Detect which cell encompasses the target text, then output its (x, y) center coordinate. 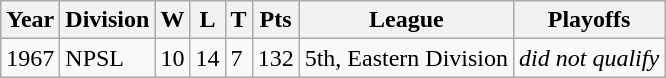
L (208, 20)
NPSL (108, 58)
132 (276, 58)
Year (30, 20)
14 (208, 58)
League (406, 20)
Pts (276, 20)
10 (172, 58)
T (238, 20)
W (172, 20)
Division (108, 20)
1967 (30, 58)
5th, Eastern Division (406, 58)
Playoffs (590, 20)
did not qualify (590, 58)
7 (238, 58)
